Return (x, y) of the center of cell containing provided text 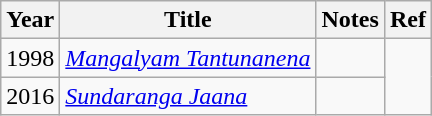
Ref (408, 20)
Sundaranga Jaana (188, 96)
Title (188, 20)
Notes (350, 20)
2016 (30, 96)
1998 (30, 58)
Year (30, 20)
Mangalyam Tantunanena (188, 58)
